Capture the cell that displays the provided text and extract its (x, y) central coordinate. 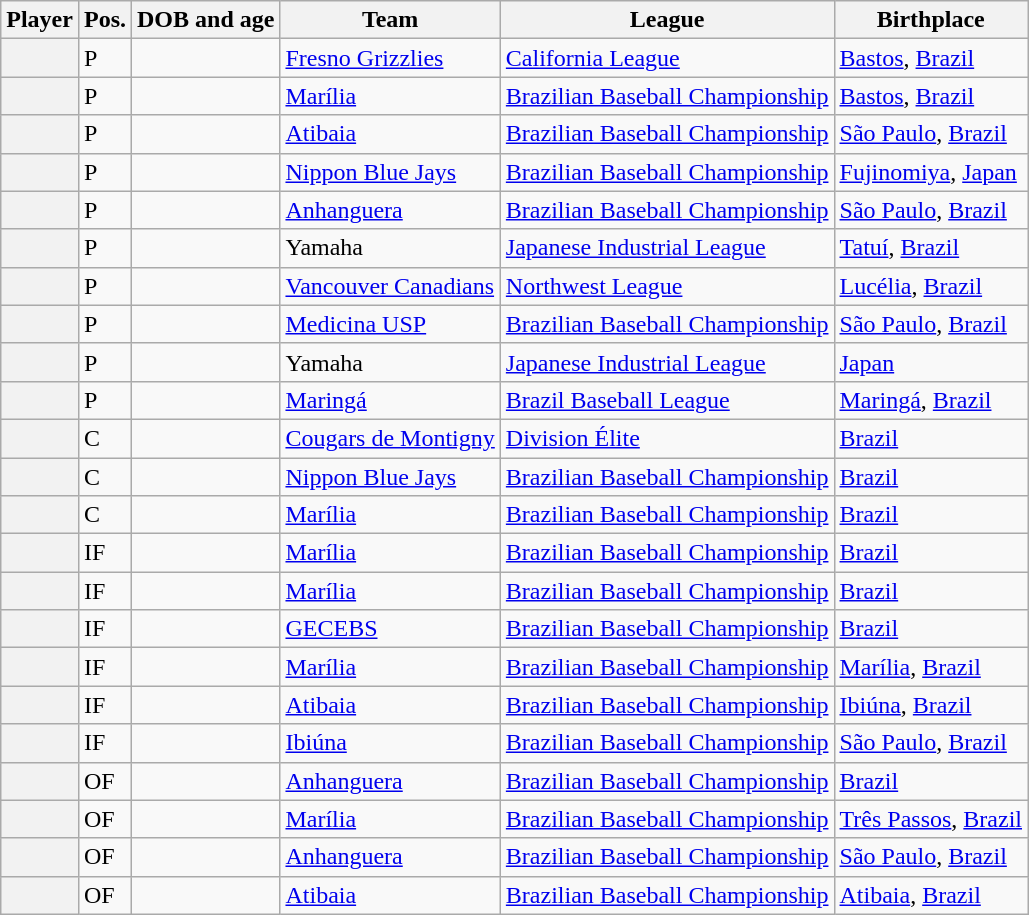
GECEBS (390, 629)
Vancouver Canadians (390, 286)
Cougars de Montigny (390, 438)
Fresno Grizzlies (390, 58)
DOB and age (206, 20)
Tatuí, Brazil (931, 248)
Atibaia, Brazil (931, 895)
Brazil Baseball League (667, 400)
Ibiúna (390, 743)
Fujinomiya, Japan (931, 172)
Medicina USP (390, 324)
Japan (931, 362)
Lucélia, Brazil (931, 286)
Marília, Brazil (931, 667)
Team (390, 20)
Northwest League (667, 286)
Maringá (390, 400)
Três Passos, Brazil (931, 819)
Division Élite (667, 438)
Maringá, Brazil (931, 400)
League (667, 20)
California League (667, 58)
Birthplace (931, 20)
Pos. (104, 20)
Player (40, 20)
Ibiúna, Brazil (931, 705)
